Scan for the cell matching the given text and deliver its [X, Y] coordinate at center. 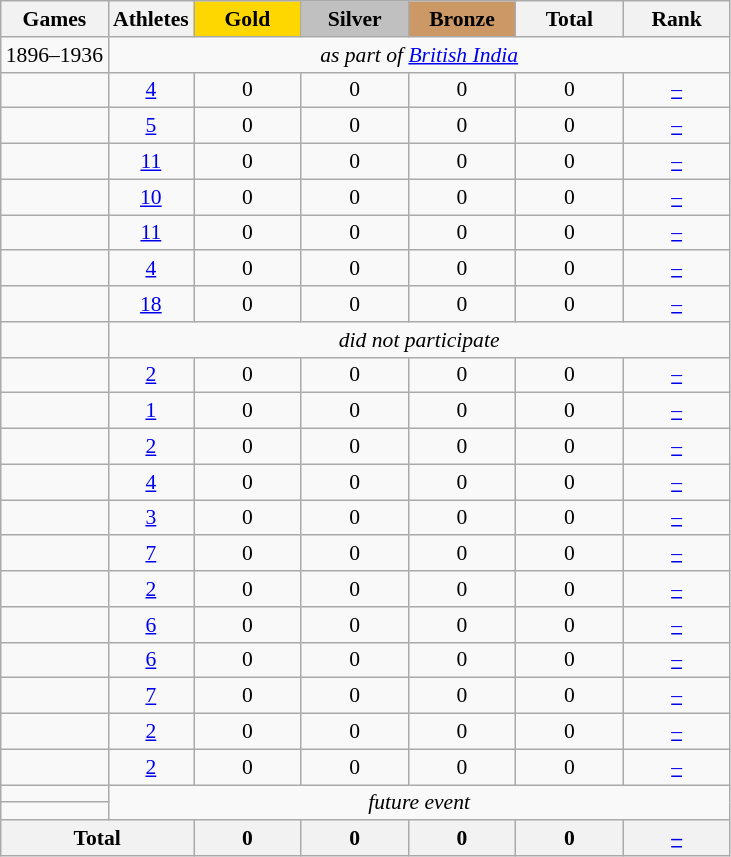
Silver [354, 19]
Rank [676, 19]
1 [151, 411]
Games [54, 19]
Bronze [462, 19]
Gold [248, 19]
1896–1936 [54, 55]
18 [151, 304]
Athletes [151, 19]
10 [151, 197]
did not participate [419, 340]
3 [151, 518]
as part of British India [419, 55]
future event [419, 803]
5 [151, 126]
